Return (x, y) of the center of cell containing provided text 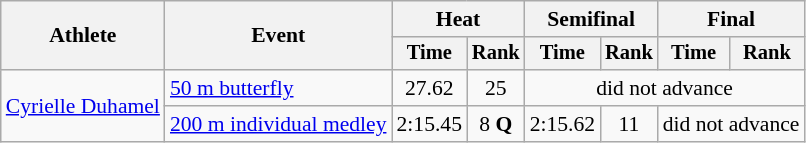
Heat (458, 19)
25 (496, 88)
Final (732, 19)
8 Q (496, 124)
Athlete (83, 36)
Event (278, 36)
Semifinal (592, 19)
50 m butterfly (278, 88)
27.62 (430, 88)
200 m individual medley (278, 124)
11 (629, 124)
2:15.45 (430, 124)
2:15.62 (562, 124)
Cyrielle Duhamel (83, 106)
